Return [X, Y] of the center of cell containing provided text 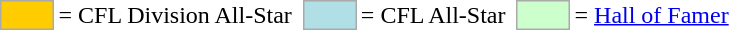
= CFL Division All-Star [175, 15]
= CFL All-Star [433, 15]
